Detect which cell encompasses the target text, then output its [X, Y] center coordinate. 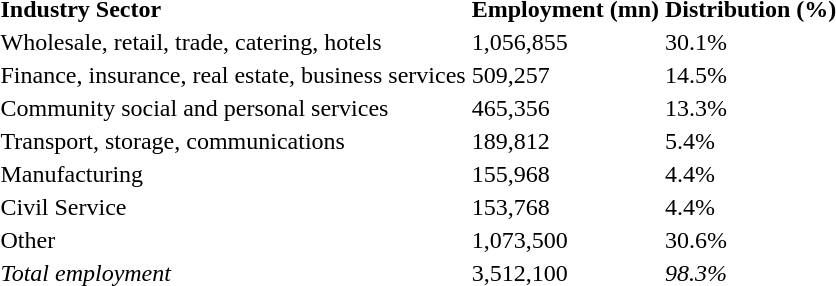
465,356 [565, 108]
155,968 [565, 174]
1,056,855 [565, 42]
1,073,500 [565, 240]
153,768 [565, 207]
189,812 [565, 141]
509,257 [565, 75]
